For the text-containing cell, return its midpoint in [x, y] coordinate format. 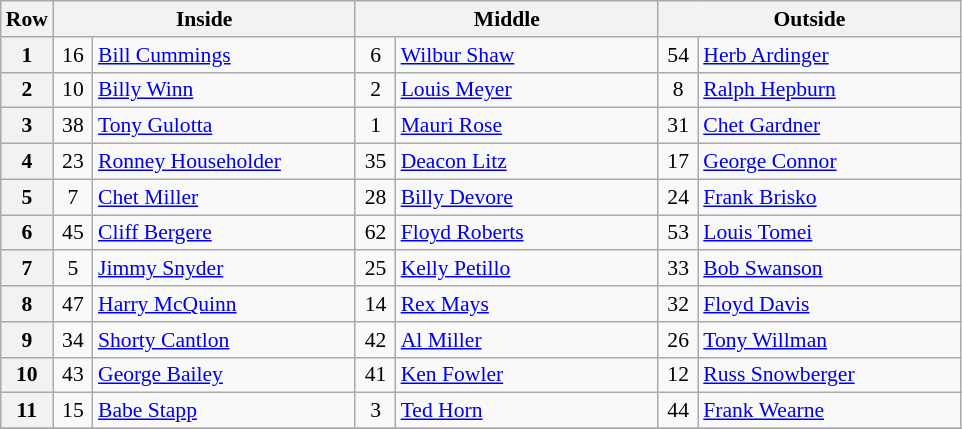
25 [375, 269]
Bob Swanson [829, 269]
45 [73, 233]
Louis Meyer [527, 90]
Tony Willman [829, 340]
54 [678, 55]
62 [375, 233]
Billy Winn [224, 90]
Russ Snowberger [829, 375]
31 [678, 126]
Row [27, 19]
Billy Devore [527, 197]
Ronney Householder [224, 162]
Deacon Litz [527, 162]
Ted Horn [527, 411]
Herb Ardinger [829, 55]
32 [678, 304]
28 [375, 197]
Ken Fowler [527, 375]
35 [375, 162]
43 [73, 375]
Harry McQuinn [224, 304]
26 [678, 340]
53 [678, 233]
34 [73, 340]
15 [73, 411]
Cliff Bergere [224, 233]
14 [375, 304]
41 [375, 375]
Mauri Rose [527, 126]
Louis Tomei [829, 233]
George Connor [829, 162]
24 [678, 197]
Ralph Hepburn [829, 90]
16 [73, 55]
Tony Gulotta [224, 126]
47 [73, 304]
Shorty Cantlon [224, 340]
Rex Mays [527, 304]
Bill Cummings [224, 55]
12 [678, 375]
Inside [204, 19]
Wilbur Shaw [527, 55]
9 [27, 340]
17 [678, 162]
42 [375, 340]
Floyd Roberts [527, 233]
Chet Gardner [829, 126]
38 [73, 126]
11 [27, 411]
Frank Brisko [829, 197]
Middle [506, 19]
33 [678, 269]
Floyd Davis [829, 304]
Outside [810, 19]
4 [27, 162]
Al Miller [527, 340]
23 [73, 162]
Chet Miller [224, 197]
Kelly Petillo [527, 269]
44 [678, 411]
Jimmy Snyder [224, 269]
Frank Wearne [829, 411]
Babe Stapp [224, 411]
George Bailey [224, 375]
